Capture the cell that displays the provided text and extract its (X, Y) central coordinate. 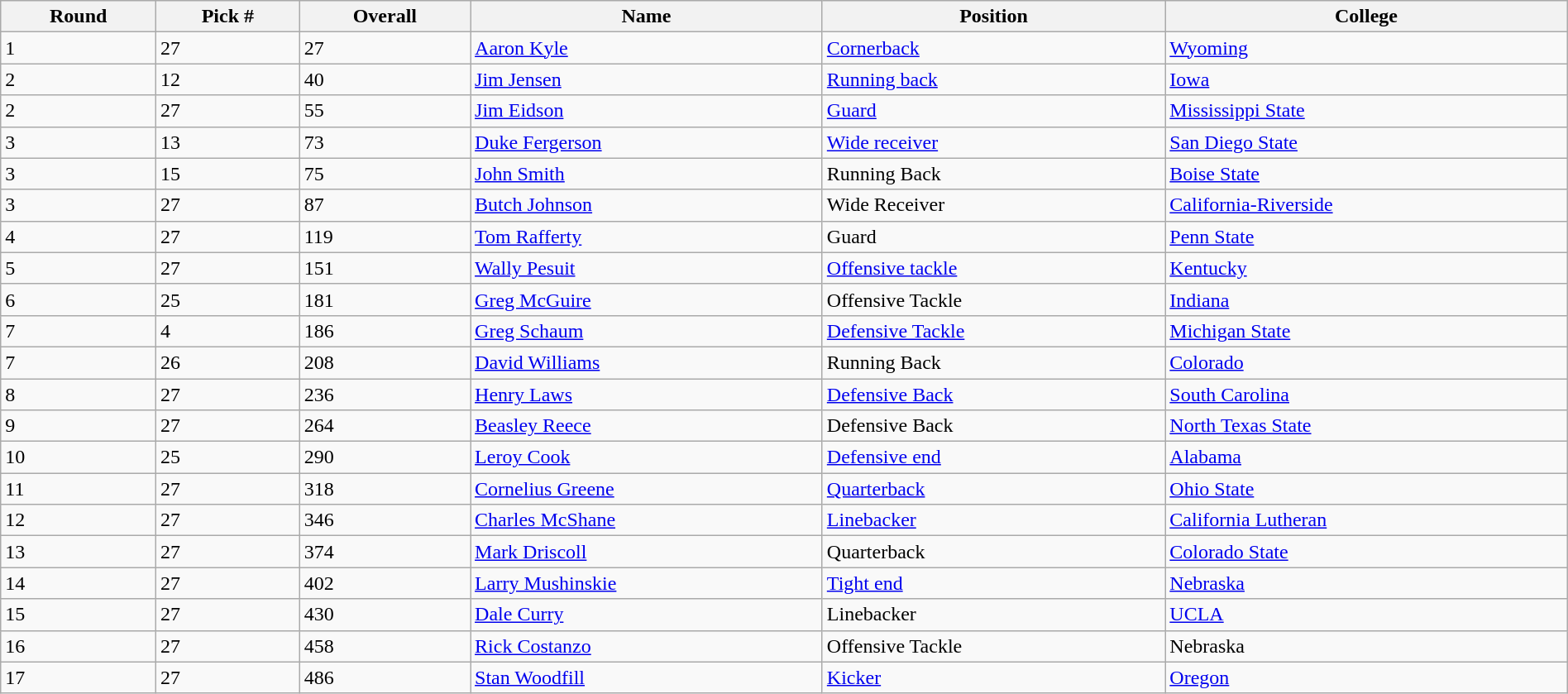
Name (647, 17)
San Diego State (1366, 142)
Ohio State (1366, 489)
Stan Woodfill (647, 677)
1 (79, 48)
College (1366, 17)
Iowa (1366, 79)
Aaron Kyle (647, 48)
Penn State (1366, 237)
Kicker (993, 677)
486 (385, 677)
Oregon (1366, 677)
458 (385, 646)
318 (385, 489)
Colorado State (1366, 552)
Kentucky (1366, 268)
10 (79, 457)
119 (385, 237)
55 (385, 111)
Wally Pesuit (647, 268)
Tight end (993, 583)
Michigan State (1366, 331)
11 (79, 489)
Mark Driscoll (647, 552)
9 (79, 426)
17 (79, 677)
Leroy Cook (647, 457)
16 (79, 646)
14 (79, 583)
Cornelius Greene (647, 489)
Overall (385, 17)
North Texas State (1366, 426)
208 (385, 362)
Charles McShane (647, 520)
California Lutheran (1366, 520)
UCLA (1366, 615)
40 (385, 79)
Tom Rafferty (647, 237)
402 (385, 583)
South Carolina (1366, 395)
Running back (993, 79)
Rick Costanzo (647, 646)
Wide receiver (993, 142)
Greg Schaum (647, 331)
Dale Curry (647, 615)
Wyoming (1366, 48)
Pick # (228, 17)
California-Riverside (1366, 205)
Henry Laws (647, 395)
8 (79, 395)
374 (385, 552)
346 (385, 520)
Defensive Tackle (993, 331)
73 (385, 142)
Offensive tackle (993, 268)
26 (228, 362)
Cornerback (993, 48)
430 (385, 615)
Duke Fergerson (647, 142)
Jim Eidson (647, 111)
5 (79, 268)
Mississippi State (1366, 111)
David Williams (647, 362)
Butch Johnson (647, 205)
Colorado (1366, 362)
75 (385, 174)
Larry Mushinskie (647, 583)
Boise State (1366, 174)
Beasley Reece (647, 426)
Greg McGuire (647, 299)
290 (385, 457)
181 (385, 299)
Position (993, 17)
Indiana (1366, 299)
151 (385, 268)
Alabama (1366, 457)
Wide Receiver (993, 205)
John Smith (647, 174)
Jim Jensen (647, 79)
6 (79, 299)
87 (385, 205)
Defensive end (993, 457)
Round (79, 17)
186 (385, 331)
236 (385, 395)
264 (385, 426)
